Locate the cell with the specified text and output its [x, y] center coordinate. 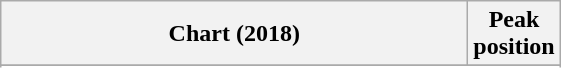
Chart (2018) [234, 34]
Peak position [514, 34]
